Extract the (X, Y) coordinate from the center of the cell holding the provided text.  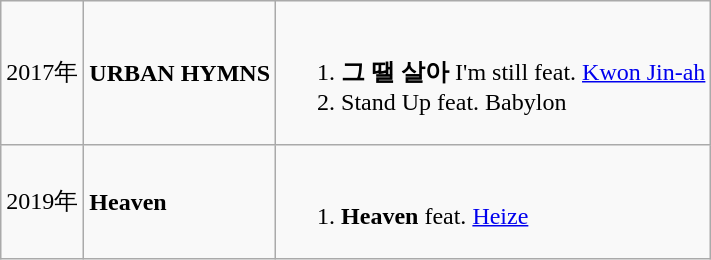
Heaven feat. Heize (494, 202)
2019年 (42, 202)
2017年 (42, 74)
URBAN HYMNS (180, 74)
그 땔 살아 I'm still feat. Kwon Jin-ahStand Up feat. Babylon (494, 74)
Heaven (180, 202)
